From the cell containing the given text, extract its center point as [X, Y] coordinate. 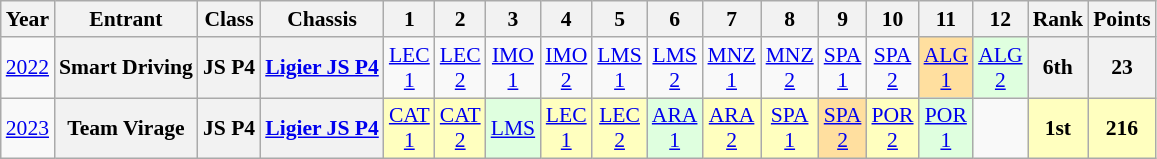
CAT1 [410, 128]
1st [1058, 128]
11 [946, 19]
LMS2 [675, 68]
MNZ1 [732, 68]
Team Virage [126, 128]
10 [892, 19]
LMS1 [620, 68]
IMO1 [514, 68]
7 [732, 19]
Rank [1058, 19]
ALG1 [946, 68]
2 [460, 19]
6th [1058, 68]
23 [1122, 68]
216 [1122, 128]
POR2 [892, 128]
9 [843, 19]
4 [566, 19]
CAT2 [460, 128]
MNZ2 [790, 68]
5 [620, 19]
1 [410, 19]
POR1 [946, 128]
ARA1 [675, 128]
ARA2 [732, 128]
Class [229, 19]
ALG2 [1000, 68]
LMS [514, 128]
2022 [28, 68]
IMO2 [566, 68]
Year [28, 19]
8 [790, 19]
3 [514, 19]
Entrant [126, 19]
6 [675, 19]
Points [1122, 19]
Smart Driving [126, 68]
2023 [28, 128]
Chassis [322, 19]
12 [1000, 19]
